Locate the cell with the specified text and output its (X, Y) center coordinate. 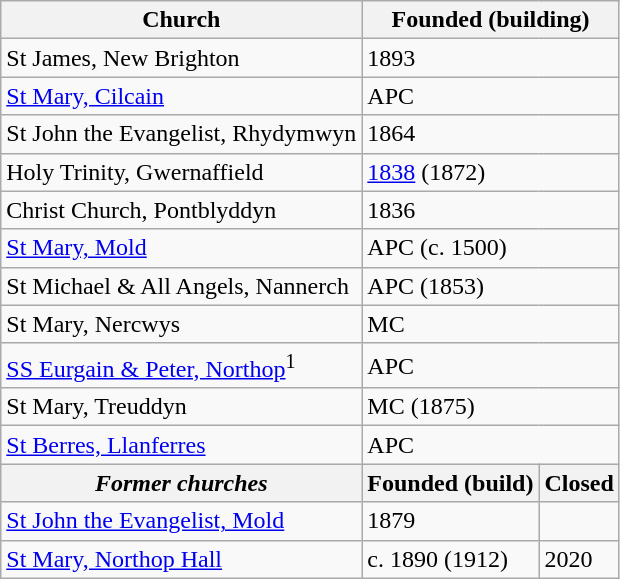
St James, New Brighton (182, 58)
1893 (491, 58)
APC (c. 1500) (491, 248)
Founded (building) (491, 20)
Closed (579, 483)
St Mary, Treuddyn (182, 407)
1836 (491, 210)
St John the Evangelist, Rhydymwyn (182, 134)
APC (1853) (491, 286)
St Michael & All Angels, Nannerch (182, 286)
1838 (1872) (491, 172)
1864 (491, 134)
St John the Evangelist, Mold (182, 521)
Church (182, 20)
Holy Trinity, Gwernaffield (182, 172)
MC (491, 324)
2020 (579, 559)
MC (1875) (491, 407)
St Berres, Llanferres (182, 445)
Christ Church, Pontblyddyn (182, 210)
St Mary, Cilcain (182, 96)
St Mary, Northop Hall (182, 559)
St Mary, Mold (182, 248)
Former churches (182, 483)
SS Eurgain & Peter, Northop1 (182, 366)
Founded (build) (450, 483)
St Mary, Nercwys (182, 324)
1879 (450, 521)
c. 1890 (1912) (450, 559)
